From the cell containing the given text, extract its center point as (X, Y) coordinate. 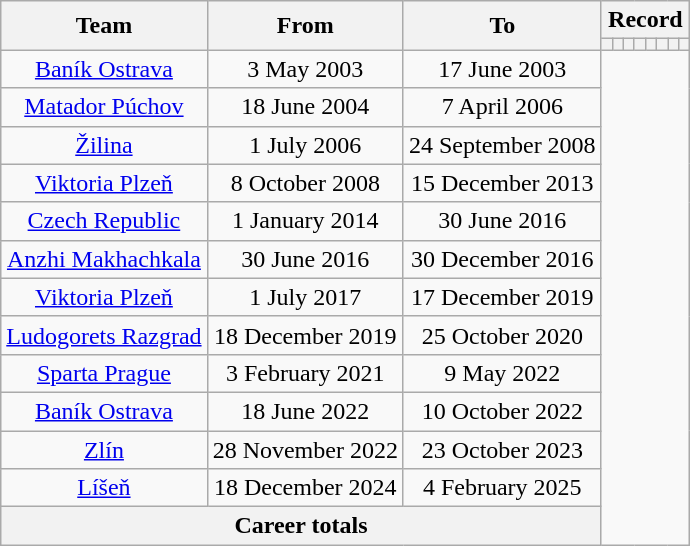
Matador Púchov (104, 107)
15 December 2013 (502, 183)
9 May 2022 (502, 373)
Team (104, 26)
7 April 2006 (502, 107)
23 October 2023 (502, 449)
Ludogorets Razgrad (104, 335)
Zlín (104, 449)
3 May 2003 (305, 69)
24 September 2008 (502, 145)
1 January 2014 (305, 221)
Anzhi Makhachkala (104, 259)
18 June 2022 (305, 411)
28 November 2022 (305, 449)
4 February 2025 (502, 488)
To (502, 26)
1 July 2006 (305, 145)
30 December 2016 (502, 259)
Líšeň (104, 488)
18 June 2004 (305, 107)
8 October 2008 (305, 183)
17 June 2003 (502, 69)
3 February 2021 (305, 373)
17 December 2019 (502, 297)
25 October 2020 (502, 335)
Sparta Prague (104, 373)
Record (645, 20)
From (305, 26)
10 October 2022 (502, 411)
Czech Republic (104, 221)
18 December 2024 (305, 488)
Career totals (301, 526)
18 December 2019 (305, 335)
1 July 2017 (305, 297)
Žilina (104, 145)
